Return the [X, Y] coordinate for the center point of the cell that contains the specified text.  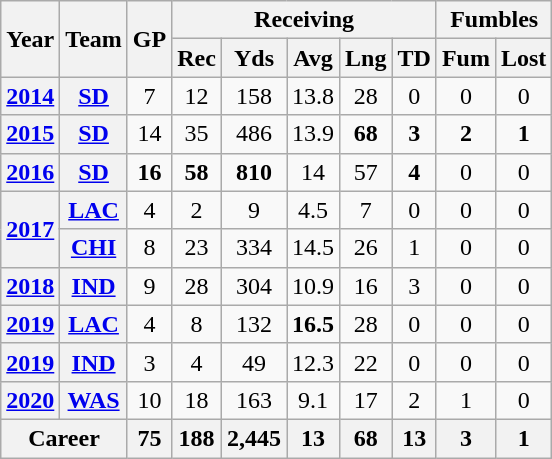
2020 [30, 400]
Avg [312, 58]
14.5 [312, 248]
Year [30, 39]
12.3 [312, 362]
Yds [254, 58]
Career [64, 438]
13.9 [312, 134]
2,445 [254, 438]
132 [254, 324]
13.8 [312, 96]
16.5 [312, 324]
810 [254, 172]
Team [94, 39]
GP [149, 39]
75 [149, 438]
Fumbles [494, 20]
18 [197, 400]
26 [366, 248]
4.5 [312, 210]
22 [366, 362]
2016 [30, 172]
57 [366, 172]
158 [254, 96]
188 [197, 438]
Lost [523, 58]
2014 [30, 96]
35 [197, 134]
10 [149, 400]
17 [366, 400]
2018 [30, 286]
Receiving [304, 20]
58 [197, 172]
2017 [30, 229]
334 [254, 248]
CHI [94, 248]
304 [254, 286]
163 [254, 400]
10.9 [312, 286]
49 [254, 362]
WAS [94, 400]
486 [254, 134]
Fum [466, 58]
Lng [366, 58]
2015 [30, 134]
23 [197, 248]
Rec [197, 58]
9.1 [312, 400]
12 [197, 96]
TD [414, 58]
